Pinpoint the cell where the given text exists, returning its (x, y) midpoint coordinate. 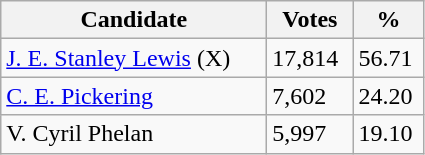
C. E. Pickering (134, 96)
Candidate (134, 20)
56.71 (388, 58)
5,997 (310, 134)
% (388, 20)
7,602 (310, 96)
24.20 (388, 96)
17,814 (310, 58)
Votes (310, 20)
V. Cyril Phelan (134, 134)
J. E. Stanley Lewis (X) (134, 58)
19.10 (388, 134)
